Extract the (x, y) coordinate from the center of the cell holding the provided text.  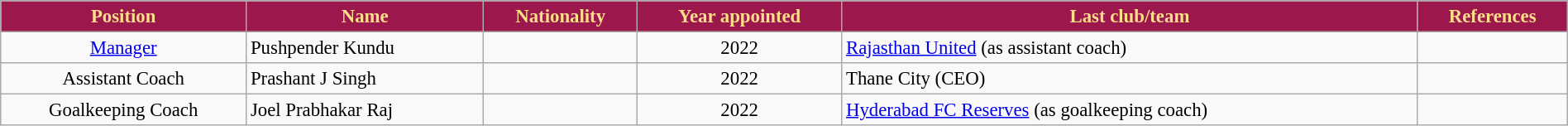
Prashant J Singh (366, 79)
Last club/team (1130, 17)
Manager (124, 48)
Goalkeeping Coach (124, 110)
Nationality (561, 17)
Rajasthan United (as assistant coach) (1130, 48)
Year appointed (739, 17)
Assistant Coach (124, 79)
Hyderabad FC Reserves (as goalkeeping coach) (1130, 110)
References (1492, 17)
Joel Prabhakar Raj (366, 110)
Pushpender Kundu (366, 48)
Thane City (CEO) (1130, 79)
Name (366, 17)
Position (124, 17)
